Extract the (X, Y) coordinate from the center of the cell holding the provided text.  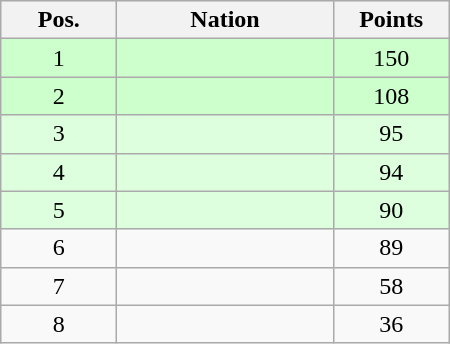
7 (59, 286)
36 (391, 324)
150 (391, 58)
94 (391, 172)
2 (59, 96)
89 (391, 248)
1 (59, 58)
5 (59, 210)
4 (59, 172)
Pos. (59, 20)
8 (59, 324)
3 (59, 134)
90 (391, 210)
95 (391, 134)
58 (391, 286)
108 (391, 96)
6 (59, 248)
Nation (225, 20)
Points (391, 20)
